Detect which cell encompasses the target text, then output its (x, y) center coordinate. 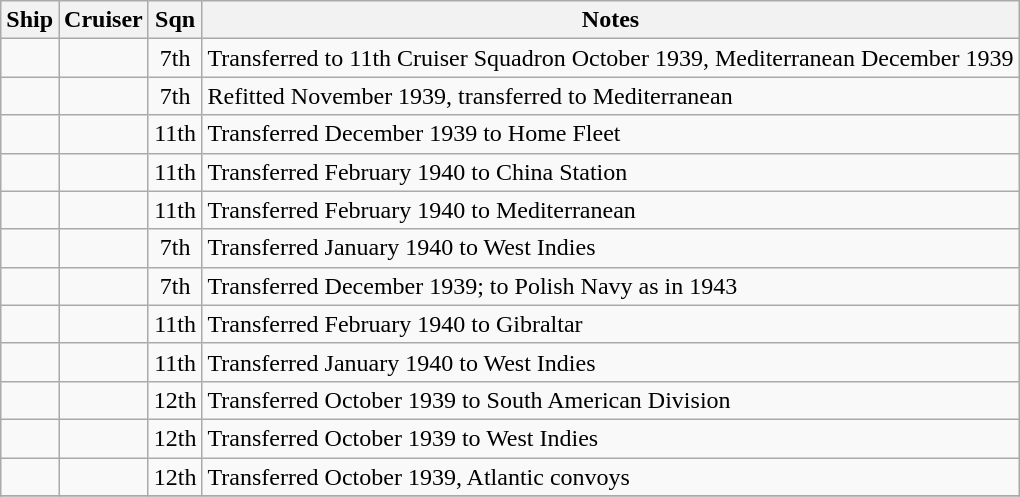
Transferred December 1939; to Polish Navy as in 1943 (610, 286)
Notes (610, 20)
Refitted November 1939, transferred to Mediterranean (610, 96)
Transferred December 1939 to Home Fleet (610, 134)
Cruiser (104, 20)
Sqn (175, 20)
Transferred October 1939, Atlantic convoys (610, 477)
Transferred to 11th Cruiser Squadron October 1939, Mediterranean December 1939 (610, 58)
Transferred February 1940 to China Station (610, 172)
Ship (30, 20)
Transferred February 1940 to Mediterranean (610, 210)
Transferred February 1940 to Gibraltar (610, 324)
Transferred October 1939 to West Indies (610, 438)
Transferred October 1939 to South American Division (610, 400)
